Provide the [x, y] coordinate of the cell's center where the given text is located.  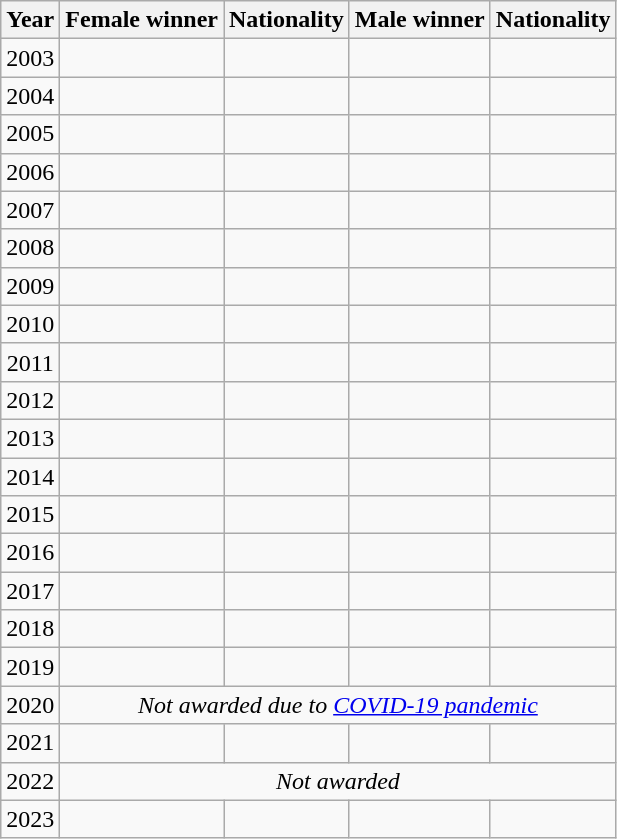
Male winner [420, 20]
2012 [30, 400]
2014 [30, 477]
2007 [30, 210]
2022 [30, 781]
2011 [30, 362]
2006 [30, 172]
2020 [30, 705]
2016 [30, 553]
2008 [30, 248]
2017 [30, 591]
2019 [30, 667]
Not awarded [338, 781]
2023 [30, 819]
Not awarded due to COVID-19 pandemic [338, 705]
2010 [30, 324]
2009 [30, 286]
Year [30, 20]
2003 [30, 58]
2005 [30, 134]
2015 [30, 515]
2004 [30, 96]
2018 [30, 629]
2021 [30, 743]
2013 [30, 438]
Female winner [142, 20]
